From the cell containing the given text, extract its center point as [X, Y] coordinate. 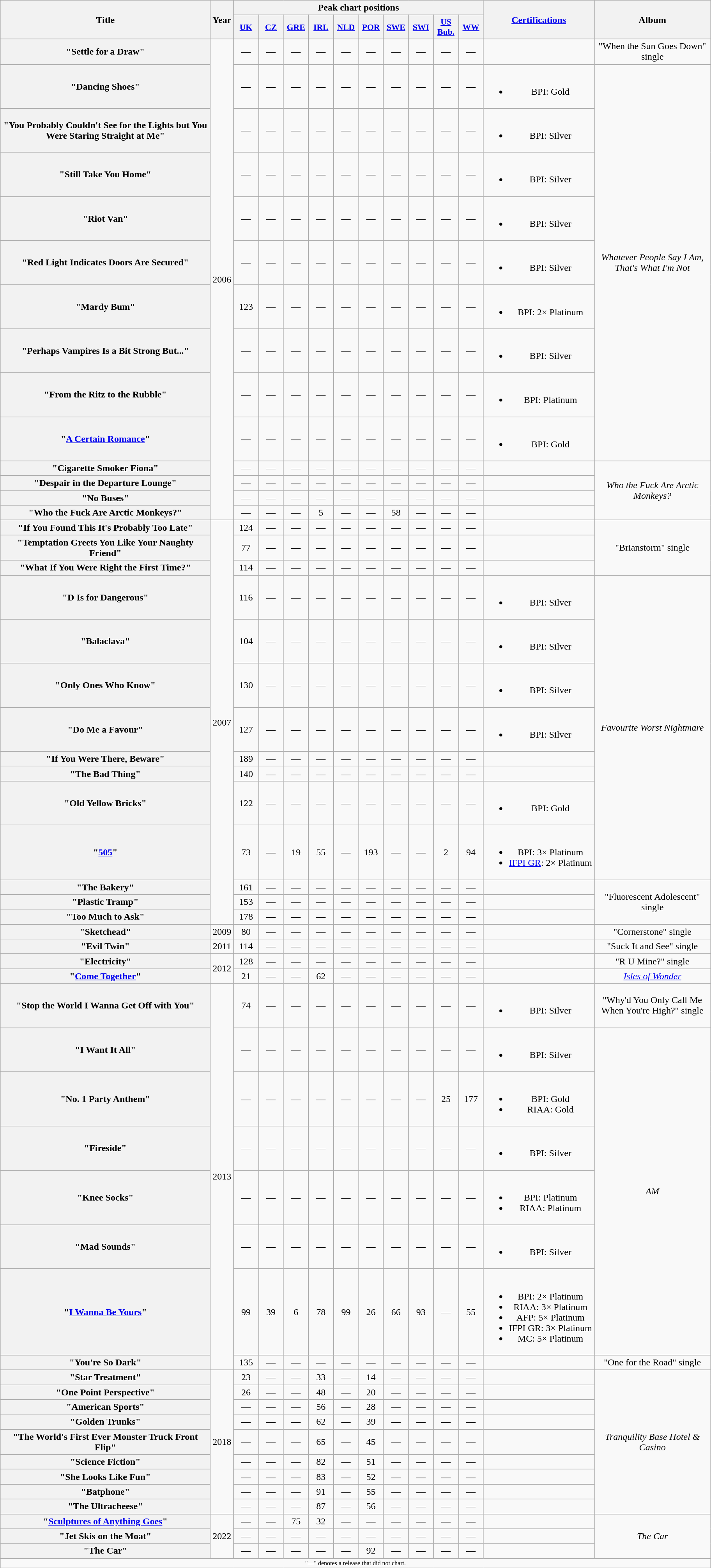
83 [321, 1477]
32 [321, 1521]
The Car [653, 1536]
"Sketchead" [105, 932]
135 [246, 1362]
"Batphone" [105, 1492]
NLD [346, 27]
USBub. [446, 27]
"Fireside" [105, 1148]
52 [371, 1477]
"If You Found This It's Probably Too Late" [105, 528]
6 [296, 1312]
"Temptation Greets You Like Your Naughty Friend" [105, 548]
"Fluorescent Adolescent" single [653, 902]
28 [371, 1407]
2012 [222, 969]
"Jet Skis on the Moat" [105, 1536]
Title [105, 19]
"Who the Fuck Are Arctic Monkeys?" [105, 513]
23 [246, 1377]
48 [321, 1392]
77 [246, 548]
"Perhaps Vampires Is a Bit Strong But..." [105, 351]
"The Bad Thing" [105, 773]
"Why'd You Only Call Me When You're High?" single [653, 1005]
"Only Ones Who Know" [105, 685]
"Old Yellow Bricks" [105, 803]
"You're So Dark" [105, 1362]
IRL [321, 27]
"R U Mine?" single [653, 961]
SWE [396, 27]
"Cornerstone" single [653, 932]
"Brianstorm" single [653, 548]
94 [471, 852]
"Still Take You Home" [105, 175]
124 [246, 528]
"Knee Socks" [105, 1197]
140 [246, 773]
Certifications [539, 19]
"Come Together" [105, 976]
189 [246, 759]
AM [653, 1191]
92 [371, 1551]
78 [321, 1312]
20 [371, 1392]
UK [246, 27]
"Red Light Indicates Doors Are Secured" [105, 263]
"Cigarette Smoker Fiona" [105, 468]
161 [246, 887]
"Plastic Tramp" [105, 902]
116 [246, 597]
"Riot Van" [105, 218]
"Evil Twin" [105, 946]
2 [446, 852]
"Settle for a Draw" [105, 51]
GRE [296, 27]
"When the Sun Goes Down" single [653, 51]
153 [246, 902]
123 [246, 306]
"The Bakery" [105, 887]
Whatever People Say I Am, That's What I'm Not [653, 263]
"Sculptures of Anything Goes" [105, 1521]
"Do Me a Favour" [105, 729]
127 [246, 729]
Who the Fuck Are Arctic Monkeys? [653, 491]
"505" [105, 852]
Peak chart positions [359, 8]
2009 [222, 932]
BPI: 2× Platinum [539, 306]
Isles of Wonder [653, 976]
"Despair in the Departure Lounge" [105, 483]
58 [396, 513]
"From the Ritz to the Rubble" [105, 394]
BPI: GoldRIAA: Gold [539, 1099]
14 [371, 1377]
"The Car" [105, 1551]
75 [296, 1521]
WW [471, 27]
CZ [271, 27]
2013 [222, 1177]
2007 [222, 722]
82 [321, 1462]
BPI: 2× PlatinumRIAA: 3× PlatinumAFP: 5× PlatinumIFPI GR: 3× PlatinumMC: 5× Platinum [539, 1312]
"What If You Were Right the First Time?" [105, 568]
193 [371, 852]
"One Point Perspective" [105, 1392]
"Stop the World I Wanna Get Off with You" [105, 1005]
BPI: PlatinumRIAA: Platinum [539, 1197]
"Star Treatment" [105, 1377]
"—" denotes a release that did not chart. [355, 1563]
"You Probably Couldn't See for the Lights but You Were Staring Straight at Me" [105, 130]
"I Wanna Be Yours" [105, 1312]
45 [371, 1442]
"Science Fiction" [105, 1462]
Favourite Worst Nightmare [653, 727]
SWI [421, 27]
21 [246, 976]
"Mad Sounds" [105, 1247]
122 [246, 803]
"Balaclava" [105, 641]
87 [321, 1506]
130 [246, 685]
"I Want It All" [105, 1050]
"Mardy Bum" [105, 306]
Album [653, 19]
25 [446, 1099]
19 [296, 852]
"D Is for Dangerous" [105, 597]
"No Buses" [105, 498]
"American Sports" [105, 1407]
91 [321, 1492]
128 [246, 961]
66 [396, 1312]
Year [222, 19]
"Golden Trunks" [105, 1422]
93 [421, 1312]
80 [246, 932]
Tranquility Base Hotel & Casino [653, 1442]
"A Certain Romance" [105, 439]
"The Ultracheese" [105, 1506]
POR [371, 27]
"Electricity" [105, 961]
2011 [222, 946]
33 [321, 1377]
74 [246, 1005]
"The World's First Ever Monster Truck Front Flip" [105, 1442]
104 [246, 641]
2018 [222, 1442]
"Suck It and See" single [653, 946]
"One for the Road" single [653, 1362]
65 [321, 1442]
BPI: Platinum [539, 394]
5 [321, 513]
BPI: 3× PlatinumIFPI GR: 2× Platinum [539, 852]
"If You Were There, Beware" [105, 759]
178 [246, 917]
2006 [222, 280]
177 [471, 1099]
"Dancing Shoes" [105, 87]
"No. 1 Party Anthem" [105, 1099]
73 [246, 852]
51 [371, 1462]
"She Looks Like Fun" [105, 1477]
2022 [222, 1536]
"Too Much to Ask" [105, 917]
